Determine the [X, Y] coordinate at the center of the cell enclosing the given text.  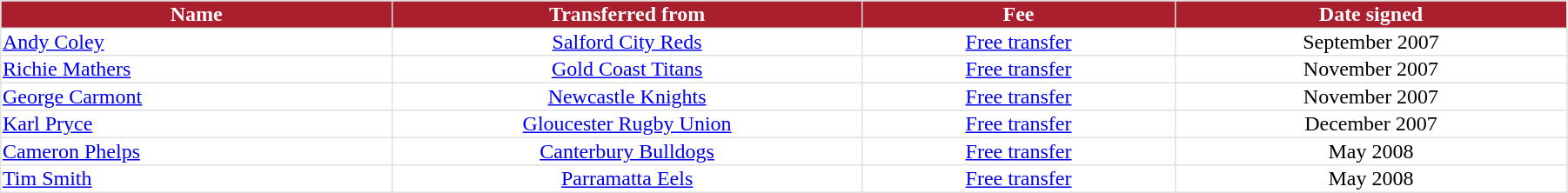
Karl Pryce [197, 124]
Transferred from [627, 15]
George Carmont [197, 96]
September 2007 [1370, 42]
Name [197, 15]
Cameron Phelps [197, 151]
Richie Mathers [197, 70]
Salford City Reds [627, 42]
Gold Coast Titans [627, 70]
Andy Coley [197, 42]
Date signed [1370, 15]
Tim Smith [197, 179]
December 2007 [1370, 124]
Parramatta Eels [627, 179]
Newcastle Knights [627, 96]
Canterbury Bulldogs [627, 151]
Fee [1019, 15]
Gloucester Rugby Union [627, 124]
